Determine the (x, y) coordinate at the center of the cell enclosing the given text.  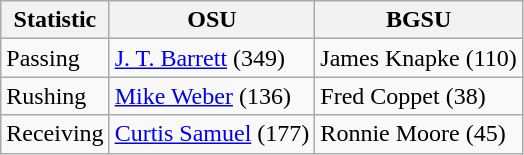
Passing (55, 58)
James Knapke (110) (418, 58)
Curtis Samuel (177) (212, 134)
Statistic (55, 20)
BGSU (418, 20)
Rushing (55, 96)
Fred Coppet (38) (418, 96)
J. T. Barrett (349) (212, 58)
Mike Weber (136) (212, 96)
Receiving (55, 134)
OSU (212, 20)
Ronnie Moore (45) (418, 134)
